Locate the cell with the specified text and output its [x, y] center coordinate. 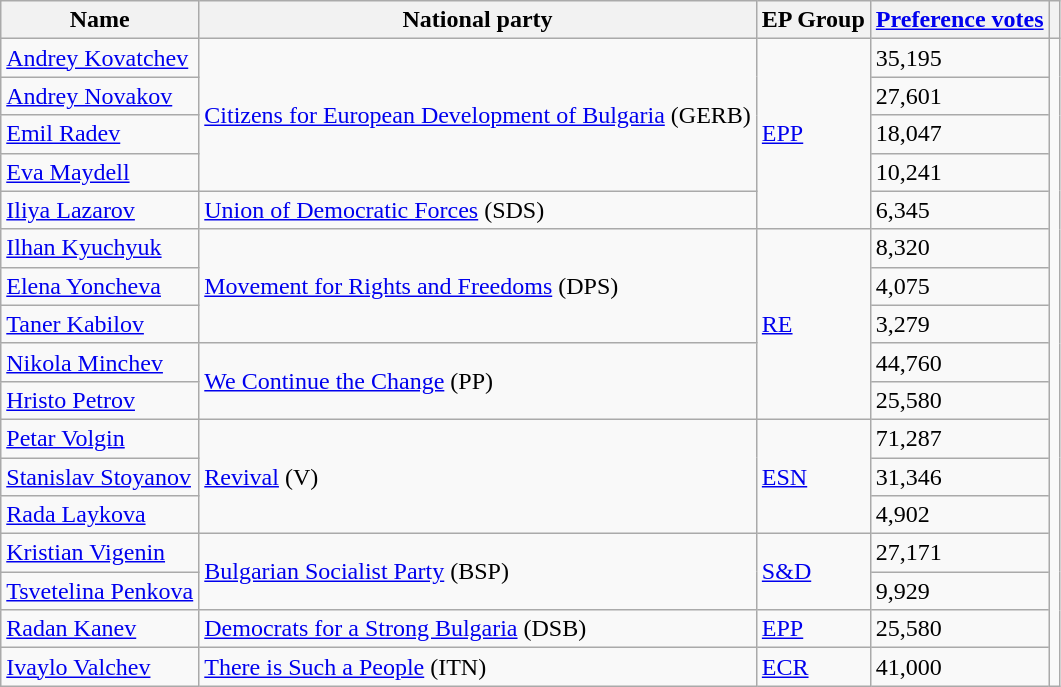
Iliya Lazarov [100, 210]
Ivaylo Valchev [100, 667]
Radan Kanev [100, 629]
Movement for Rights and Freedoms (DPS) [478, 286]
Hristo Petrov [100, 400]
Emil Radev [100, 134]
EP Group [813, 20]
Tsvetelina Penkova [100, 591]
RE [813, 324]
Democrats for a Strong Bulgaria (DSB) [478, 629]
We Continue the Change (PP) [478, 381]
Name [100, 20]
Eva Maydell [100, 172]
There is Such a People (ITN) [478, 667]
ESN [813, 476]
Citizens for European Development of Bulgaria (GERB) [478, 115]
Union of Democratic Forces (SDS) [478, 210]
National party [478, 20]
Stanislav Stoyanov [100, 477]
10,241 [960, 172]
Petar Volgin [100, 438]
27,601 [960, 96]
Bulgarian Socialist Party (BSP) [478, 572]
Andrey Novakov [100, 96]
41,000 [960, 667]
8,320 [960, 248]
35,195 [960, 58]
Andrey Kovatchev [100, 58]
27,171 [960, 553]
71,287 [960, 438]
44,760 [960, 362]
18,047 [960, 134]
4,902 [960, 515]
Elena Yoncheva [100, 286]
Nikola Minchev [100, 362]
Taner Kabilov [100, 324]
Preference votes [960, 20]
Revival (V) [478, 476]
Rada Laykova [100, 515]
ECR [813, 667]
9,929 [960, 591]
S&D [813, 572]
Ilhan Kyuchyuk [100, 248]
6,345 [960, 210]
4,075 [960, 286]
31,346 [960, 477]
Kristian Vigenin [100, 553]
3,279 [960, 324]
